Identify which cell holds the provided text, then report its [x, y] central coordinate. 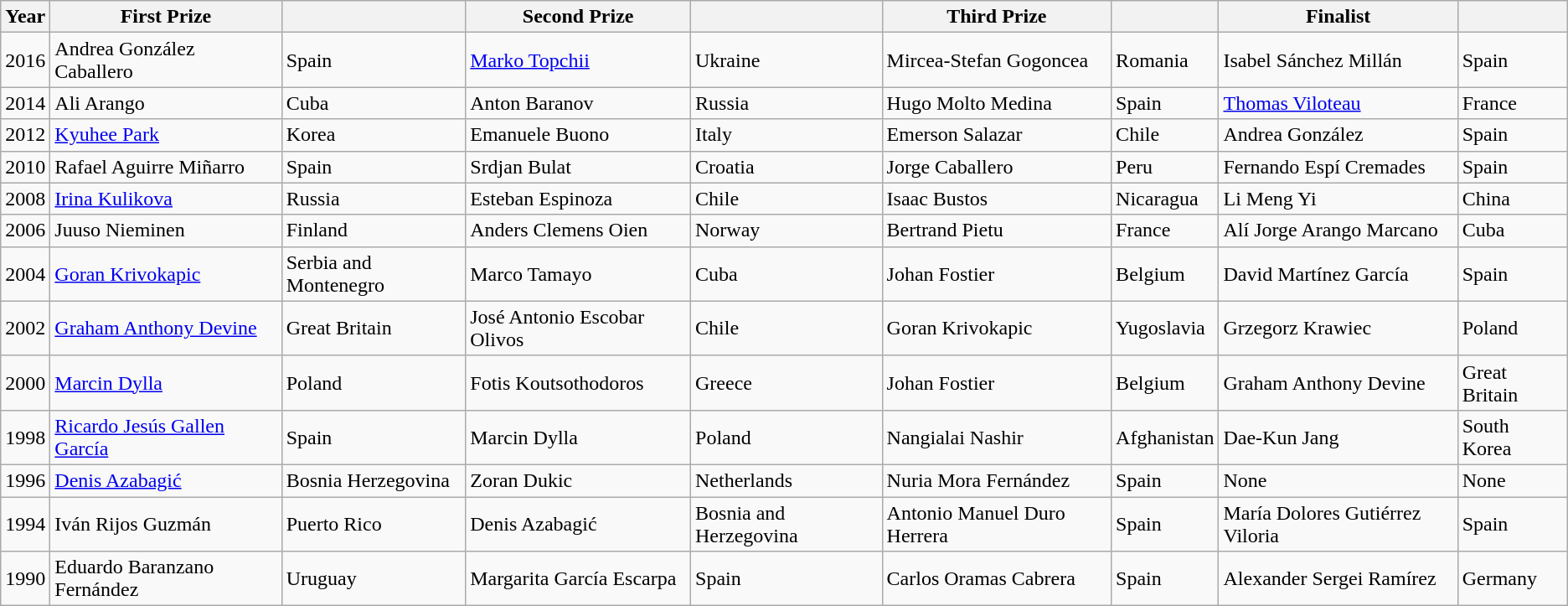
2016 [25, 60]
1996 [25, 480]
Greece [787, 382]
Nangialai Nashir [997, 438]
Korea [374, 135]
Peru [1165, 167]
Croatia [787, 167]
Afghanistan [1165, 438]
Italy [787, 135]
South Korea [1513, 438]
Bosnia and Herzegovina [787, 523]
Hugo Molto Medina [997, 103]
Ali Arango [166, 103]
Second Prize [578, 17]
Thomas Viloteau [1338, 103]
Dae-Kun Jang [1338, 438]
Finalist [1338, 17]
Alexander Sergei Ramírez [1338, 578]
Zoran Dukic [578, 480]
Norway [787, 230]
Kyuhee Park [166, 135]
Iván Rijos Guzmán [166, 523]
2014 [25, 103]
Ricardo Jesús Gallen García [166, 438]
Yugoslavia [1165, 329]
Isaac Bustos [997, 199]
Carlos Oramas Cabrera [997, 578]
1994 [25, 523]
Third Prize [997, 17]
Irina Kulikova [166, 199]
First Prize [166, 17]
Andrea González [1338, 135]
Esteban Espinoza [578, 199]
2008 [25, 199]
Antonio Manuel Duro Herrera [997, 523]
2002 [25, 329]
2012 [25, 135]
Finland [374, 230]
Ukraine [787, 60]
Eduardo Baranzano Fernández [166, 578]
Romania [1165, 60]
Jorge Caballero [997, 167]
David Martínez García [1338, 273]
Uruguay [374, 578]
Anton Baranov [578, 103]
China [1513, 199]
Fotis Koutsothodoros [578, 382]
Emerson Salazar [997, 135]
2004 [25, 273]
Marco Tamayo [578, 273]
Alí Jorge Arango Marcano [1338, 230]
Andrea González Caballero [166, 60]
Serbia and Montenegro [374, 273]
Marko Topchii [578, 60]
María Dolores Gutiérrez Viloria [1338, 523]
Grzegorz Krawiec [1338, 329]
2000 [25, 382]
Li Meng Yi [1338, 199]
Srdjan Bulat [578, 167]
Germany [1513, 578]
2006 [25, 230]
1998 [25, 438]
Year [25, 17]
Nuria Mora Fernández [997, 480]
Rafael Aguirre Miñarro [166, 167]
José Antonio Escobar Olivos [578, 329]
1990 [25, 578]
Bosnia Herzegovina [374, 480]
Mircea-Stefan Gogoncea [997, 60]
Fernando Espí Cremades [1338, 167]
Isabel Sánchez Millán [1338, 60]
Netherlands [787, 480]
Emanuele Buono [578, 135]
Anders Clemens Oien [578, 230]
Margarita García Escarpa [578, 578]
Nicaragua [1165, 199]
Juuso Nieminen [166, 230]
Bertrand Pietu [997, 230]
Puerto Rico [374, 523]
2010 [25, 167]
